Scan for the cell matching the given text and deliver its [X, Y] coordinate at center. 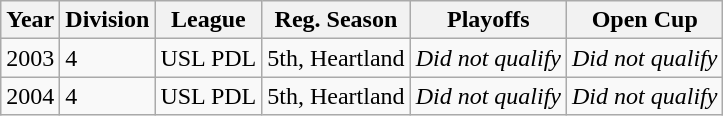
Division [108, 20]
2003 [30, 58]
Year [30, 20]
Reg. Season [336, 20]
Playoffs [488, 20]
Open Cup [645, 20]
League [208, 20]
2004 [30, 96]
